Return the [X, Y] coordinate for the center point of the cell that contains the specified text.  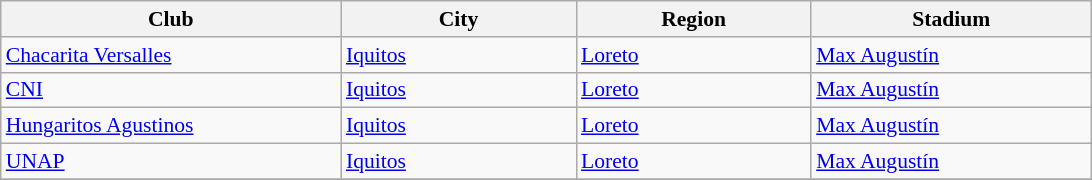
Hungaritos Agustinos [171, 126]
Region [694, 19]
Chacarita Versalles [171, 55]
Club [171, 19]
UNAP [171, 162]
Stadium [951, 19]
City [458, 19]
CNI [171, 90]
